Find where the given text appears and provide that cell's center as [x, y] coordinate. 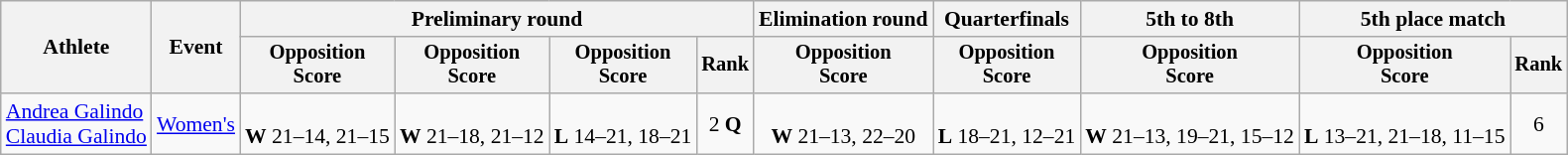
5th to 8th [1190, 19]
L 13–21, 21–18, 11–15 [1404, 123]
6 [1538, 123]
L 18–21, 12–21 [1008, 123]
Women's [196, 123]
2 Q [725, 123]
W 21–14, 21–15 [317, 123]
W 21–13, 19–21, 15–12 [1190, 123]
W 21–18, 21–12 [472, 123]
Athlete [76, 48]
Quarterfinals [1008, 19]
Event [196, 48]
Preliminary round [497, 19]
W 21–13, 22–20 [843, 123]
L 14–21, 18–21 [623, 123]
5th place match [1433, 19]
Andrea GalindoClaudia Galindo [76, 123]
Elimination round [843, 19]
